Detect which cell encompasses the target text, then output its (x, y) center coordinate. 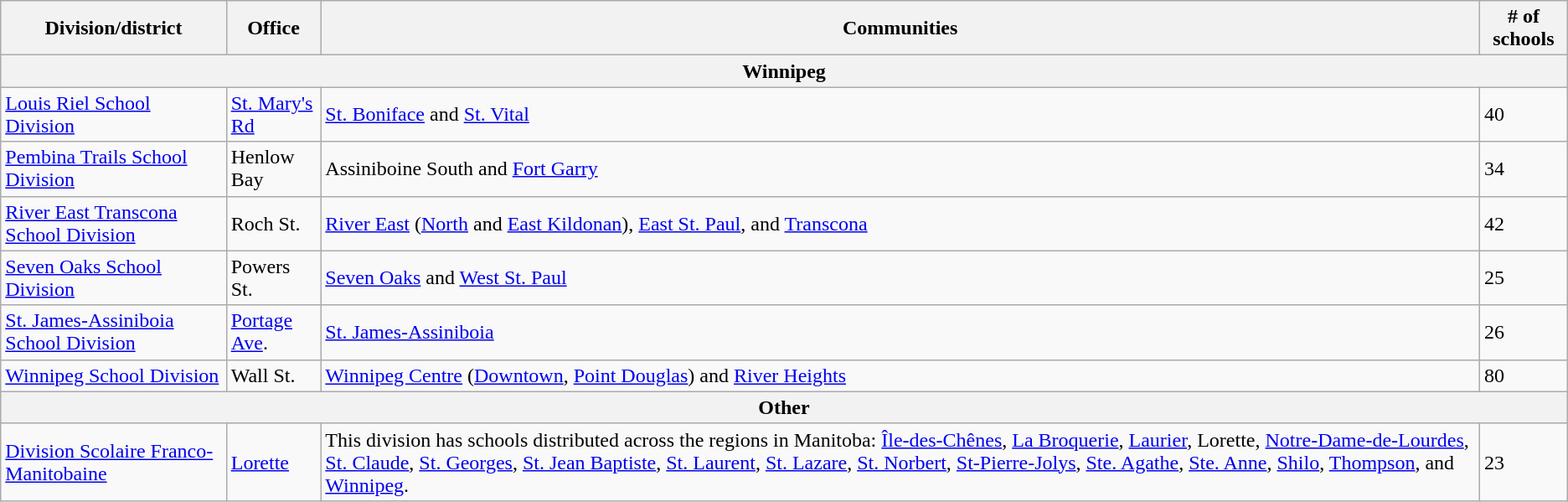
Winnipeg School Division (114, 375)
80 (1524, 375)
St. James-Assiniboia School Division (114, 332)
Seven Oaks and West St. Paul (900, 278)
42 (1524, 223)
Winnipeg (784, 71)
River East Transcona School Division (114, 223)
Portage Ave. (273, 332)
Lorette (273, 462)
26 (1524, 332)
St. Boniface and St. Vital (900, 114)
25 (1524, 278)
23 (1524, 462)
Division Scolaire Franco-Manitobaine (114, 462)
Other (784, 407)
St. James-Assiniboia (900, 332)
# of schools (1524, 28)
Louis Riel School Division (114, 114)
Division/district (114, 28)
St. Mary's Rd (273, 114)
Roch St. (273, 223)
34 (1524, 169)
Wall St. (273, 375)
Assiniboine South and Fort Garry (900, 169)
Powers St. (273, 278)
Pembina Trails School Division (114, 169)
River East (North and East Kildonan), East St. Paul, and Transcona (900, 223)
Office (273, 28)
Communities (900, 28)
40 (1524, 114)
Seven Oaks School Division (114, 278)
Henlow Bay (273, 169)
Winnipeg Centre (Downtown, Point Douglas) and River Heights (900, 375)
